Detect which cell encompasses the target text, then output its [x, y] center coordinate. 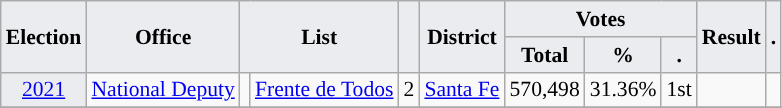
Frente de Todos [324, 90]
Total [544, 55]
List [320, 36]
2021 [44, 90]
2 [408, 90]
Result [732, 36]
Office [162, 36]
Votes [600, 19]
Santa Fe [462, 90]
1st [678, 90]
National Deputy [162, 90]
District [462, 36]
% [624, 55]
31.36% [624, 90]
570,498 [544, 90]
Election [44, 36]
